Return [x, y] of the center of cell containing provided text 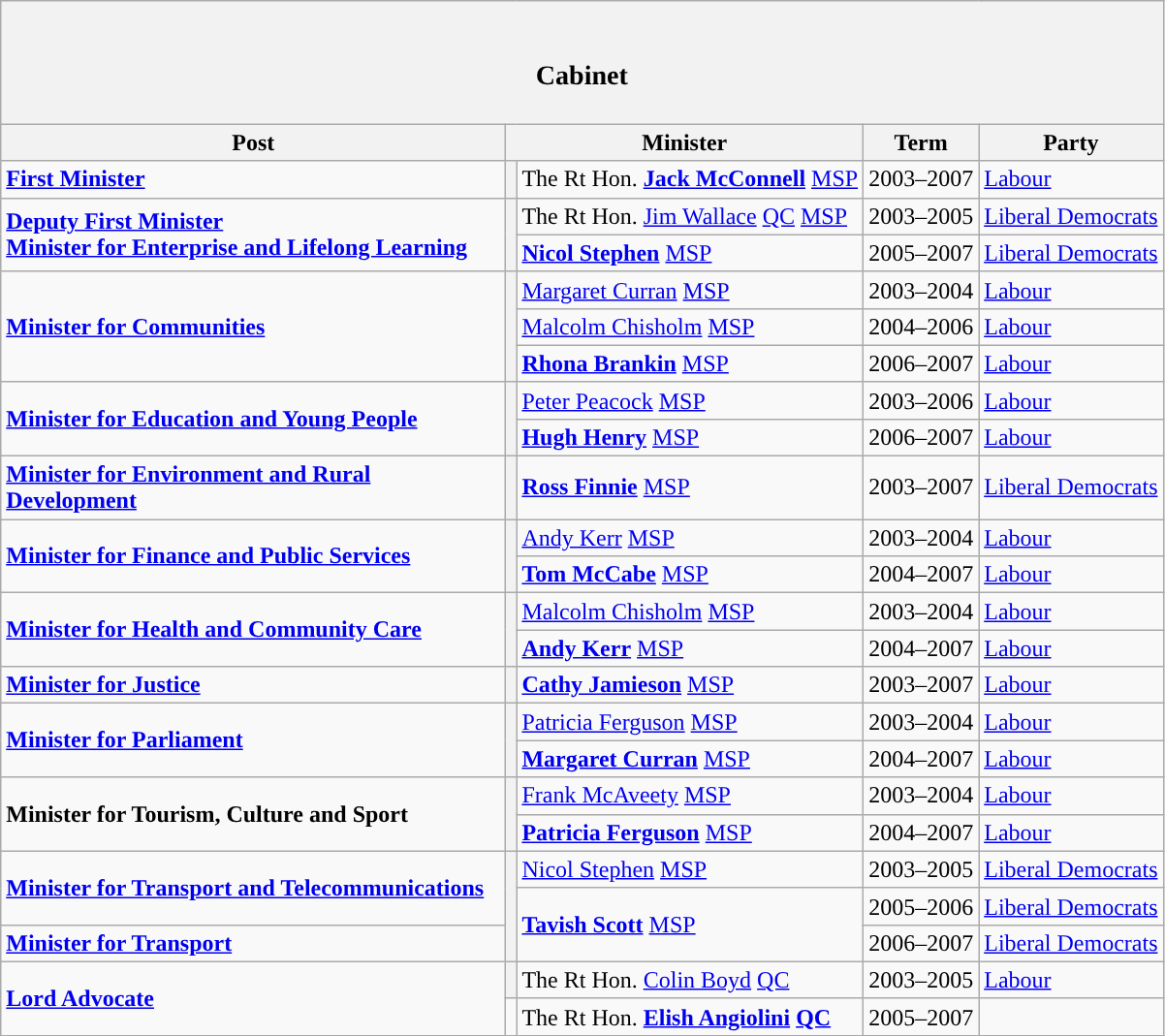
Cathy Jamieson MSP [690, 685]
Peter Peacock MSP [690, 400]
The Rt Hon. Elish Angiolini QC [690, 1017]
Tom McCabe MSP [690, 575]
The Rt Hon. Jim Wallace QC MSP [690, 216]
First Minister [254, 179]
Ross Finnie MSP [690, 488]
The Rt Hon. Jack McConnell MSP [690, 179]
Tavish Scott MSP [690, 925]
Cabinet [582, 62]
Minister for Transport and Telecommunications [254, 888]
Hugh Henry MSP [690, 437]
2004–2006 [921, 327]
Minister for Environment and Rural Development [254, 488]
Minister for Tourism, Culture and Sport [254, 814]
Minister for Parliament [254, 740]
Minister [684, 142]
Minister for Education and Young People [254, 419]
Term [921, 142]
Deputy First MinisterMinister for Enterprise and Lifelong Learning [254, 235]
Minister for Communities [254, 327]
2003–2006 [921, 400]
The Rt Hon. Colin Boyd QC [690, 980]
Post [254, 142]
Lord Advocate [254, 998]
Frank McAveety MSP [690, 796]
Minister for Transport [254, 943]
Rhona Brankin MSP [690, 363]
Minister for Finance and Public Services [254, 556]
Minister for Justice [254, 685]
Party [1071, 142]
Minister for Health and Community Care [254, 630]
2005–2006 [921, 906]
